Provide the [X, Y] coordinate of the cell's center where the given text is located.  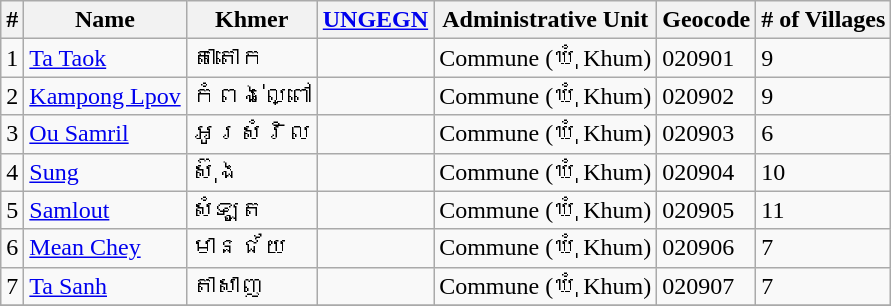
តាសាញ [252, 286]
11 [824, 210]
UNGEGN [375, 20]
# [12, 20]
020902 [706, 96]
Ta Taok [105, 58]
020906 [706, 248]
តាតោក [252, 58]
កំពង់ល្ពៅ [252, 96]
អូរសំរិល [252, 134]
Khmer [252, 20]
Geocode [706, 20]
5 [12, 210]
020905 [706, 210]
មានជ័យ [252, 248]
Mean Chey [105, 248]
4 [12, 172]
020907 [706, 286]
ស៊ុង [252, 172]
020903 [706, 134]
Sung [105, 172]
3 [12, 134]
# of Villages [824, 20]
2 [12, 96]
Name [105, 20]
1 [12, 58]
Administrative Unit [546, 20]
Kampong Lpov [105, 96]
Ta Sanh [105, 286]
សំឡូត [252, 210]
Samlout [105, 210]
020901 [706, 58]
020904 [706, 172]
Ou Samril [105, 134]
10 [824, 172]
